Locate the cell with the specified text and output its (x, y) center coordinate. 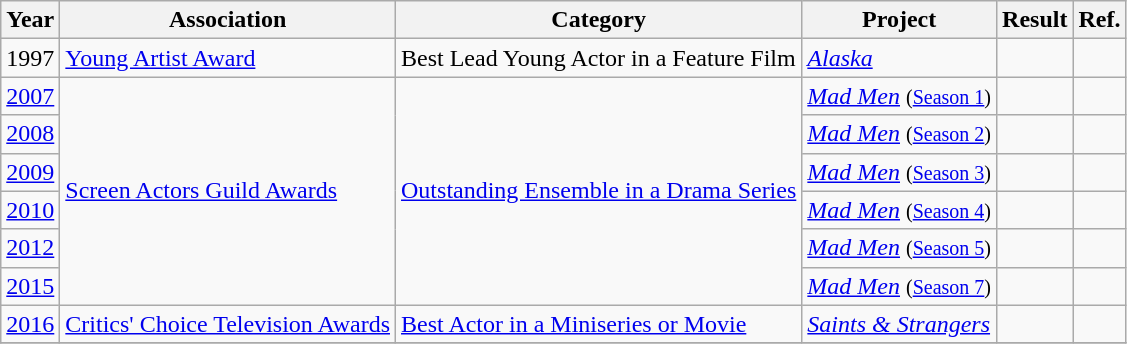
Mad Men (Season 3) (900, 172)
Screen Actors Guild Awards (228, 191)
Alaska (900, 58)
2010 (30, 210)
Outstanding Ensemble in a Drama Series (599, 191)
Best Lead Young Actor in a Feature Film (599, 58)
2012 (30, 248)
Young Artist Award (228, 58)
Year (30, 20)
2016 (30, 324)
2009 (30, 172)
Ref. (1100, 20)
Best Actor in a Miniseries or Movie (599, 324)
Association (228, 20)
1997 (30, 58)
2015 (30, 286)
Mad Men (Season 7) (900, 286)
Mad Men (Season 4) (900, 210)
Mad Men (Season 5) (900, 248)
2008 (30, 134)
Result (1035, 20)
Project (900, 20)
Critics' Choice Television Awards (228, 324)
Mad Men (Season 2) (900, 134)
Category (599, 20)
2007 (30, 96)
Mad Men (Season 1) (900, 96)
Saints & Strangers (900, 324)
